Identify which cell holds the provided text, then report its (x, y) central coordinate. 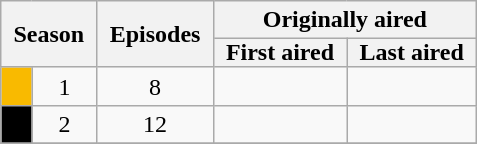
2 (64, 124)
Originally aired (344, 20)
First aired (280, 53)
1 (64, 86)
12 (155, 124)
8 (155, 86)
Season (49, 34)
Episodes (155, 34)
Last aired (412, 53)
